Find where the given text appears and provide that cell's center as [X, Y] coordinate. 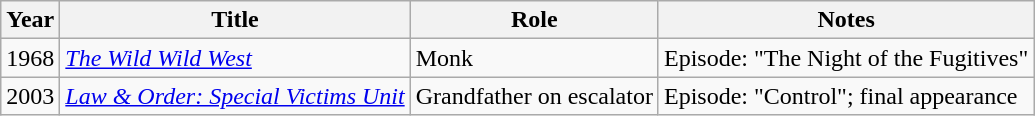
Role [534, 20]
Law & Order: Special Victims Unit [235, 96]
Episode: "The Night of the Fugitives" [846, 58]
Year [30, 20]
Notes [846, 20]
2003 [30, 96]
Monk [534, 58]
1968 [30, 58]
Grandfather on escalator [534, 96]
The Wild Wild West [235, 58]
Title [235, 20]
Episode: "Control"; final appearance [846, 96]
